Return (X, Y) of the center of cell containing provided text 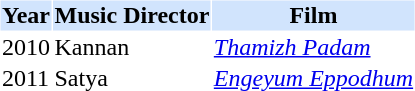
Thamizh Padam (313, 47)
Kannan (132, 47)
Music Director (132, 15)
2010 (26, 47)
Year (26, 15)
Film (313, 15)
